Search for the cell housing the specified text and yield its [x, y] center coordinate. 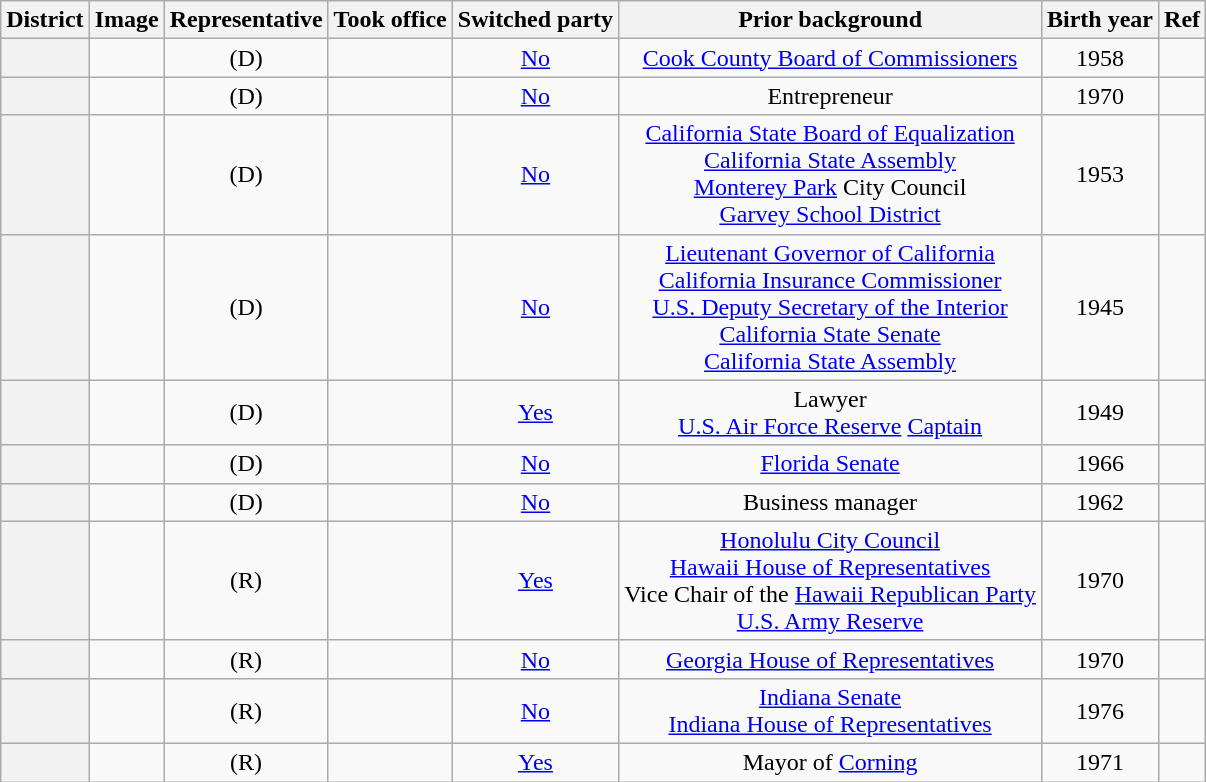
Honolulu City CouncilHawaii House of RepresentativesVice Chair of the Hawaii Republican PartyU.S. Army Reserve [830, 580]
Image [126, 20]
1971 [1100, 762]
Mayor of Corning [830, 762]
Business manager [830, 502]
LawyerU.S. Air Force Reserve Captain [830, 412]
Switched party [535, 20]
1962 [1100, 502]
Georgia House of Representatives [830, 659]
1949 [1100, 412]
Prior background [830, 20]
1976 [1100, 710]
Florida Senate [830, 464]
Took office [390, 20]
1966 [1100, 464]
1958 [1100, 58]
District [45, 20]
Cook County Board of Commissioners [830, 58]
Indiana SenateIndiana House of Representatives [830, 710]
Ref [1182, 20]
California State Board of EqualizationCalifornia State AssemblyMonterey Park City CouncilGarvey School District [830, 174]
Entrepreneur [830, 96]
Birth year [1100, 20]
1953 [1100, 174]
Representative [246, 20]
1945 [1100, 307]
